Output the (X, Y) coordinate of the center of the cell containing the given text.  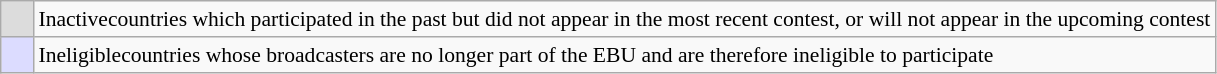
Ineligiblecountries whose broadcasters are no longer part of the EBU and are therefore ineligible to participate (624, 55)
Inactivecountries which participated in the past but did not appear in the most recent contest, or will not appear in the upcoming contest (624, 19)
